For the text-containing cell, return its midpoint in (x, y) coordinate format. 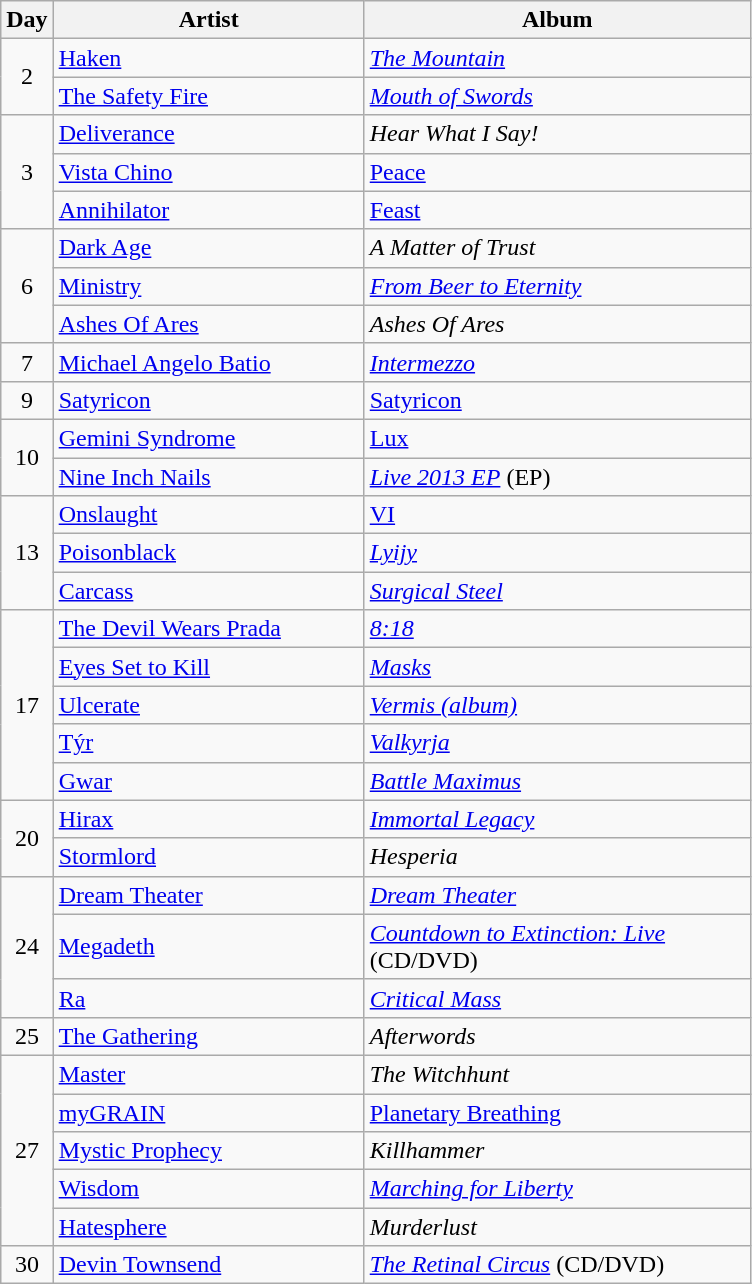
Annihilator (208, 210)
Feast (557, 210)
Megadeth (208, 946)
Deliverance (208, 134)
Hesperia (557, 857)
Carcass (208, 591)
Battle Maximus (557, 781)
Stormlord (208, 857)
25 (27, 1036)
From Beer to Eternity (557, 286)
Surgical Steel (557, 591)
Vista Chino (208, 172)
A Matter of Trust (557, 248)
Valkyrja (557, 743)
Murderlust (557, 1227)
Týr (208, 743)
The Safety Fire (208, 96)
10 (27, 457)
17 (27, 705)
Artist (208, 20)
Live 2013 EP (EP) (557, 477)
The Witchhunt (557, 1074)
Hirax (208, 819)
Day (27, 20)
The Mountain (557, 58)
Planetary Breathing (557, 1113)
The Retinal Circus (CD/DVD) (557, 1265)
30 (27, 1265)
Michael Angelo Batio (208, 362)
Devin Townsend (208, 1265)
Nine Inch Nails (208, 477)
27 (27, 1150)
24 (27, 946)
Intermezzo (557, 362)
VI (557, 515)
Lux (557, 438)
Ministry (208, 286)
3 (27, 172)
Vermis (album) (557, 705)
Gemini Syndrome (208, 438)
8:18 (557, 629)
Hear What I Say! (557, 134)
Gwar (208, 781)
Album (557, 20)
Ulcerate (208, 705)
Peace (557, 172)
7 (27, 362)
myGRAIN (208, 1113)
Killhammer (557, 1151)
Master (208, 1074)
Ra (208, 998)
Immortal Legacy (557, 819)
Eyes Set to Kill (208, 667)
6 (27, 286)
Countdown to Extinction: Live (CD/DVD) (557, 946)
Mouth of Swords (557, 96)
Haken (208, 58)
Wisdom (208, 1189)
Poisonblack (208, 553)
2 (27, 77)
The Devil Wears Prada (208, 629)
Mystic Prophecy (208, 1151)
Critical Mass (557, 998)
Afterwords (557, 1036)
Hatesphere (208, 1227)
The Gathering (208, 1036)
Masks (557, 667)
Marching for Liberty (557, 1189)
20 (27, 838)
Lyijy (557, 553)
Onslaught (208, 515)
9 (27, 400)
Dark Age (208, 248)
13 (27, 553)
